Scan for the cell matching the given text and deliver its (x, y) coordinate at center. 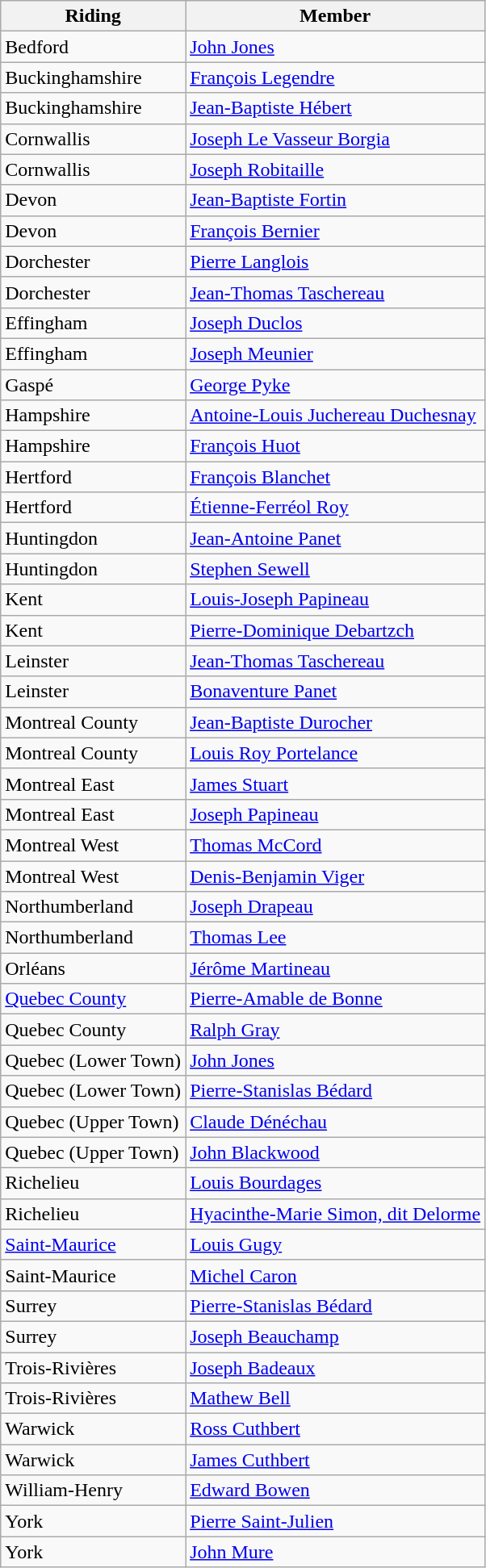
Denis-Benjamin Viger (336, 876)
Stephen Sewell (336, 569)
Ralph Gray (336, 1030)
Louis Roy Portelance (336, 753)
Antoine-Louis Juchereau Duchesnay (336, 416)
Pierre Langlois (336, 261)
Bedford (94, 47)
Louis-Joseph Papineau (336, 600)
Joseph Drapeau (336, 907)
William-Henry (94, 1491)
Louis Bourdages (336, 1183)
Thomas McCord (336, 845)
Louis Gugy (336, 1244)
François Huot (336, 446)
James Cuthbert (336, 1460)
Bonaventure Panet (336, 692)
François Bernier (336, 231)
Joseph Duclos (336, 323)
Pierre-Amable de Bonne (336, 999)
Pierre Saint-Julien (336, 1521)
Michel Caron (336, 1275)
Mathew Bell (336, 1399)
Joseph Meunier (336, 353)
Joseph Robitaille (336, 169)
Gaspé (94, 385)
Joseph Le Vasseur Borgia (336, 139)
John Blackwood (336, 1152)
Orléans (94, 968)
George Pyke (336, 385)
Riding (94, 16)
Ross Cuthbert (336, 1429)
Edward Bowen (336, 1491)
Joseph Papineau (336, 814)
Thomas Lee (336, 938)
Jean-Antoine Panet (336, 538)
Jean-Baptiste Fortin (336, 200)
Hyacinthe-Marie Simon, dit Delorme (336, 1214)
Joseph Badeaux (336, 1368)
Member (336, 16)
Étienne-Ferréol Roy (336, 508)
Jean-Baptiste Hébert (336, 108)
James Stuart (336, 784)
Claude Dénéchau (336, 1122)
François Legendre (336, 77)
Joseph Beauchamp (336, 1336)
Jean-Baptiste Durocher (336, 722)
Jérôme Martineau (336, 968)
Pierre-Dominique Debartzch (336, 630)
John Mure (336, 1552)
François Blanchet (336, 477)
